Locate the cell with the specified text and output its [x, y] center coordinate. 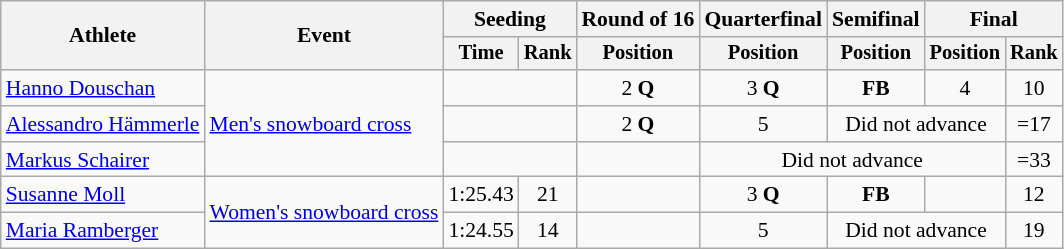
1:25.43 [480, 195]
Athlete [103, 36]
10 [1034, 88]
Markus Schairer [103, 160]
Men's snowboard cross [324, 124]
Time [480, 54]
19 [1034, 231]
12 [1034, 195]
Event [324, 36]
Women's snowboard cross [324, 212]
14 [548, 231]
=33 [1034, 160]
Quarterfinal [763, 19]
4 [965, 88]
=17 [1034, 124]
Maria Ramberger [103, 231]
1:24.55 [480, 231]
Final [994, 19]
Round of 16 [638, 19]
Alessandro Hämmerle [103, 124]
Semifinal [876, 19]
Seeding [510, 19]
21 [548, 195]
Susanne Moll [103, 195]
Hanno Douschan [103, 88]
